Search for the cell housing the specified text and yield its [x, y] center coordinate. 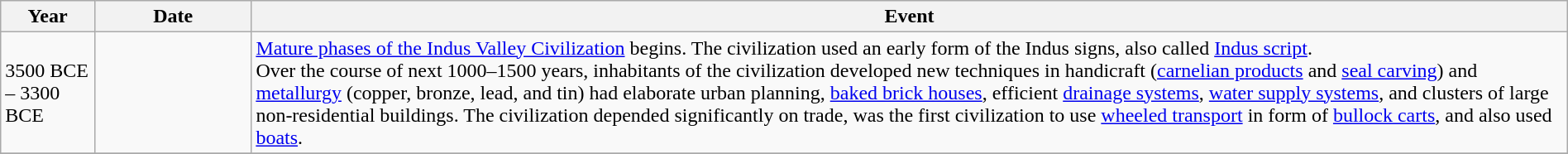
3500 BCE – 3300 BCE [48, 93]
Event [910, 17]
Date [172, 17]
Year [48, 17]
